Extract the (x, y) coordinate from the center of the cell holding the provided text.  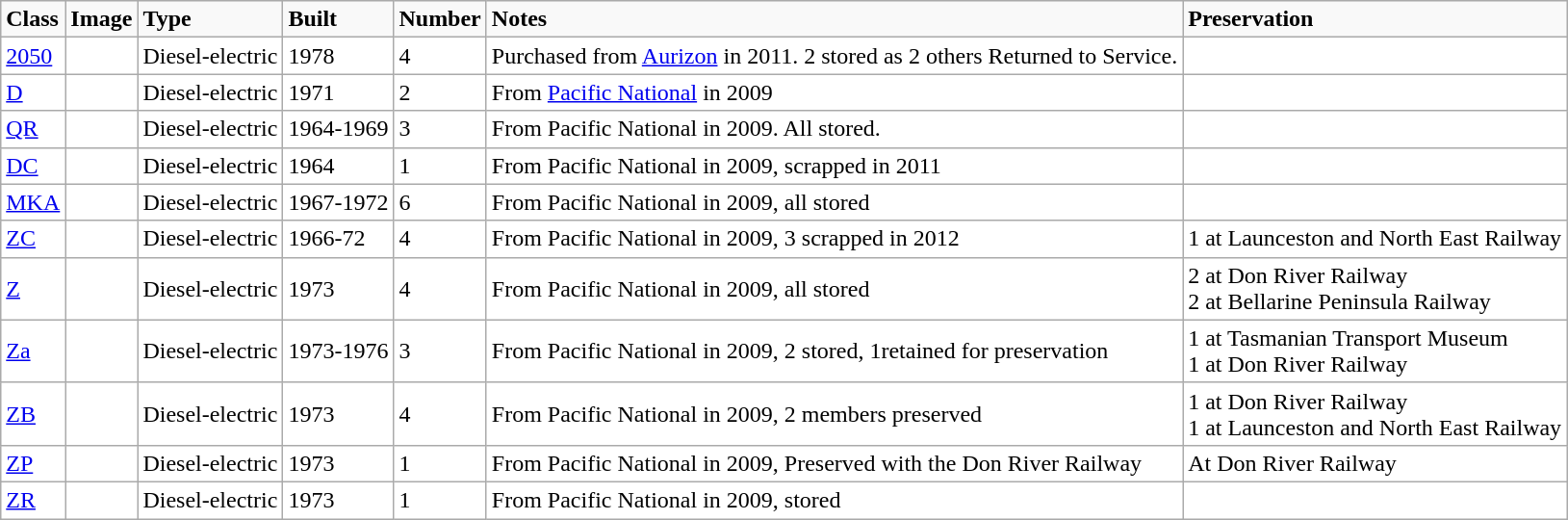
From Pacific National in 2009 (834, 92)
ZB (33, 414)
D (33, 92)
ZR (33, 500)
From Pacific National in 2009, Preserved with the Don River Railway (834, 463)
1978 (339, 56)
Purchased from Aurizon in 2011. 2 stored as 2 others Returned to Service. (834, 56)
From Pacific National in 2009, 3 scrapped in 2012 (834, 239)
QR (33, 129)
From Pacific National in 2009, stored (834, 500)
Type (210, 19)
1 at Don River Railway1 at Launceston and North East Railway (1375, 414)
1973-1976 (339, 351)
1971 (339, 92)
1964 (339, 166)
ZP (33, 463)
Class (33, 19)
Image (102, 19)
1 at Tasmanian Transport Museum1 at Don River Railway (1375, 351)
Preservation (1375, 19)
1967-1972 (339, 202)
1966-72 (339, 239)
2050 (33, 56)
From Pacific National in 2009, scrapped in 2011 (834, 166)
2 at Don River Railway2 at Bellarine Peninsula Railway (1375, 289)
Za (33, 351)
Built (339, 19)
1964-1969 (339, 129)
MKA (33, 202)
2 (440, 92)
Number (440, 19)
From Pacific National in 2009. All stored. (834, 129)
At Don River Railway (1375, 463)
1 at Launceston and North East Railway (1375, 239)
Z (33, 289)
ZC (33, 239)
6 (440, 202)
Notes (834, 19)
From Pacific National in 2009, 2 stored, 1retained for preservation (834, 351)
DC (33, 166)
From Pacific National in 2009, 2 members preserved (834, 414)
